Find where the given text appears and provide that cell's center as [X, Y] coordinate. 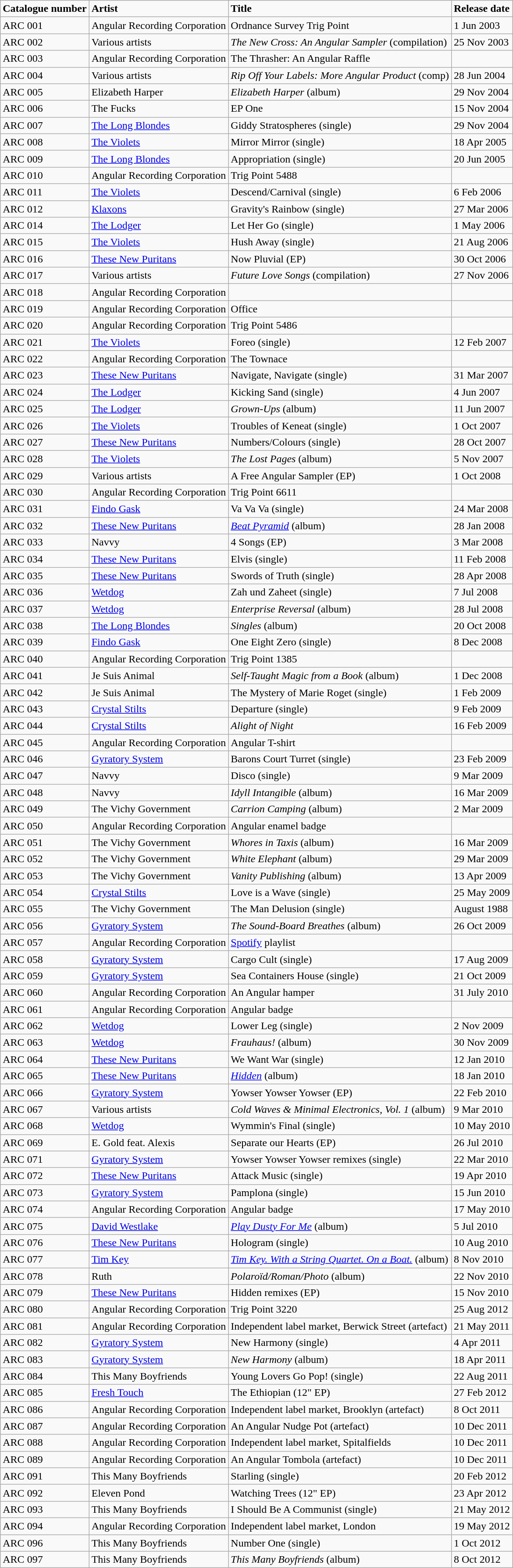
1 Oct 2007 [481, 425]
ARC 088 [45, 1443]
31 Mar 2007 [481, 375]
ARC 044 [45, 726]
21 May 2012 [481, 1509]
12 Feb 2007 [481, 342]
ARC 012 [45, 209]
Watching Trees (12" EP) [340, 1493]
1 Oct 2008 [481, 475]
8 Oct 2011 [481, 1409]
Barons Court Turret (single) [340, 759]
ARC 085 [45, 1393]
Let Her Go (single) [340, 226]
ARC 061 [45, 1009]
ARC 041 [45, 676]
10 May 2010 [481, 1126]
27 Mar 2006 [481, 209]
ARC 051 [45, 842]
A Free Angular Sampler (EP) [340, 475]
10 Aug 2010 [481, 1242]
ARC 079 [45, 1293]
Descend/Carnival (single) [340, 192]
ARC 032 [45, 526]
ARC 062 [45, 1026]
ARC 014 [45, 226]
ARC 030 [45, 492]
ARC 005 [45, 92]
Numbers/Colours (single) [340, 442]
ARC 065 [45, 1076]
15 Nov 2010 [481, 1293]
Ordnance Survey Trig Point [340, 25]
ARC 072 [45, 1176]
Cold Waves & Minimal Electronics, Vol. 1 (album) [340, 1109]
ARC 040 [45, 659]
ARC 077 [45, 1259]
4 Songs (EP) [340, 542]
17 Aug 2009 [481, 959]
19 May 2012 [481, 1526]
Trig Point 6611 [340, 492]
ARC 054 [45, 892]
25 May 2009 [481, 892]
Release date [481, 9]
28 Jan 2008 [481, 526]
Navigate, Navigate (single) [340, 375]
ARC 057 [45, 942]
28 Jul 2008 [481, 609]
ARC 063 [45, 1043]
1 Feb 2009 [481, 692]
An Angular Tombola (artefact) [340, 1459]
3 Mar 2008 [481, 542]
Departure (single) [340, 709]
23 Apr 2012 [481, 1493]
17 May 2010 [481, 1209]
2 Mar 2009 [481, 809]
13 Apr 2009 [481, 876]
Whores in Taxis (album) [340, 842]
The Townace [340, 359]
I Should Be A Communist (single) [340, 1509]
22 Aug 2011 [481, 1376]
ARC 078 [45, 1276]
Yowser Yowser Yowser (EP) [340, 1093]
We Want War (single) [340, 1059]
Hidden (album) [340, 1076]
ARC 020 [45, 326]
ARC 011 [45, 192]
Artist [159, 9]
ARC 097 [45, 1560]
Appropriation (single) [340, 159]
Carrion Camping (album) [340, 809]
11 Feb 2008 [481, 559]
Singles (album) [340, 626]
27 Nov 2006 [481, 276]
ARC 002 [45, 42]
18 Apr 2011 [481, 1359]
The Mystery of Marie Roget (single) [340, 692]
28 Jun 2004 [481, 75]
2 Nov 2009 [481, 1026]
ARC 004 [45, 75]
ARC 037 [45, 609]
30 Oct 2006 [481, 259]
ARC 080 [45, 1310]
The Sound-Board Breathes (album) [340, 926]
Hush Away (single) [340, 242]
Tim Key [159, 1259]
Title [340, 9]
E. Gold feat. Alexis [159, 1143]
Office [340, 309]
Beat Pyramid (album) [340, 526]
ARC 008 [45, 142]
New Harmony (single) [340, 1343]
Play Dusty For Me (album) [340, 1226]
This Many Boyfriends (album) [340, 1560]
Elizabeth Harper (album) [340, 92]
15 Jun 2010 [481, 1193]
Lower Leg (single) [340, 1026]
23 Feb 2009 [481, 759]
Grown-Ups (album) [340, 409]
Sea Containers House (single) [340, 976]
ARC 018 [45, 292]
Yowser Yowser Yowser remixes (single) [340, 1159]
20 Oct 2008 [481, 626]
26 Jul 2010 [481, 1143]
28 Apr 2008 [481, 576]
21 May 2011 [481, 1326]
18 Apr 2005 [481, 142]
Separate our Hearts (EP) [340, 1143]
ARC 046 [45, 759]
New Harmony (album) [340, 1359]
Mirror Mirror (single) [340, 142]
Zah und Zaheet (single) [340, 592]
ARC 007 [45, 125]
Hidden remixes (EP) [340, 1293]
30 Nov 2009 [481, 1043]
ARC 093 [45, 1509]
1 Dec 2008 [481, 676]
Independent label market, Spitalfields [340, 1443]
1 Oct 2012 [481, 1543]
ARC 055 [45, 909]
22 Mar 2010 [481, 1159]
Pamplona (single) [340, 1193]
ARC 050 [45, 826]
18 Jan 2010 [481, 1076]
ARC 016 [45, 259]
ARC 042 [45, 692]
ARC 003 [45, 59]
4 Jun 2007 [481, 392]
Idyll Intangible (album) [340, 793]
21 Aug 2006 [481, 242]
ARC 024 [45, 392]
ARC 027 [45, 442]
31 July 2010 [481, 992]
5 Nov 2007 [481, 459]
ARC 087 [45, 1426]
ARC 059 [45, 976]
August 1988 [481, 909]
ARC 038 [45, 626]
11 Jun 2007 [481, 409]
25 Nov 2003 [481, 42]
ARC 053 [45, 876]
Foreo (single) [340, 342]
Trig Point 5488 [340, 175]
Trig Point 3220 [340, 1310]
6 Feb 2006 [481, 192]
ARC 049 [45, 809]
Attack Music (single) [340, 1176]
ARC 068 [45, 1126]
ARC 028 [45, 459]
ARC 092 [45, 1493]
1 May 2006 [481, 226]
An Angular Nudge Pot (artefact) [340, 1426]
26 Oct 2009 [481, 926]
12 Jan 2010 [481, 1059]
ARC 021 [45, 342]
Angular T-shirt [340, 743]
27 Feb 2012 [481, 1393]
28 Oct 2007 [481, 442]
ARC 047 [45, 776]
ARC 064 [45, 1059]
White Elephant (album) [340, 859]
Spotify playlist [340, 942]
20 Feb 2012 [481, 1476]
ARC 025 [45, 409]
ARC 010 [45, 175]
Troubles of Keneat (single) [340, 425]
9 Mar 2009 [481, 776]
ARC 015 [45, 242]
ARC 026 [45, 425]
ARC 006 [45, 109]
Number One (single) [340, 1543]
Va Va Va (single) [340, 509]
ARC 091 [45, 1476]
Starling (single) [340, 1476]
ARC 069 [45, 1143]
David Westlake [159, 1226]
ARC 029 [45, 475]
22 Nov 2010 [481, 1276]
Young Lovers Go Pop! (single) [340, 1376]
15 Nov 2004 [481, 109]
ARC 045 [45, 743]
16 Feb 2009 [481, 726]
Future Love Songs (compilation) [340, 276]
ARC 082 [45, 1343]
7 Jul 2008 [481, 592]
The New Cross: An Angular Sampler (compilation) [340, 42]
9 Feb 2009 [481, 709]
Giddy Stratospheres (single) [340, 125]
19 Apr 2010 [481, 1176]
Klaxons [159, 209]
Kicking Sand (single) [340, 392]
ARC 048 [45, 793]
ARC 075 [45, 1226]
1 Jun 2003 [481, 25]
ARC 058 [45, 959]
24 Mar 2008 [481, 509]
ARC 039 [45, 642]
The Lost Pages (album) [340, 459]
ARC 043 [45, 709]
ARC 031 [45, 509]
ARC 060 [45, 992]
ARC 081 [45, 1326]
ARC 083 [45, 1359]
Now Pluvial (EP) [340, 259]
ARC 071 [45, 1159]
ARC 022 [45, 359]
Love is a Wave (single) [340, 892]
ARC 023 [45, 375]
Eleven Pond [159, 1493]
One Eight Zero (single) [340, 642]
ARC 067 [45, 1109]
ARC 094 [45, 1526]
ARC 034 [45, 559]
ARC 073 [45, 1193]
8 Nov 2010 [481, 1259]
8 Oct 2012 [481, 1560]
Alight of Night [340, 726]
ARC 089 [45, 1459]
Trig Point 5486 [340, 326]
Wymmin's Final (single) [340, 1126]
4 Apr 2011 [481, 1343]
An Angular hamper [340, 992]
ARC 035 [45, 576]
9 Mar 2010 [481, 1109]
Vanity Publishing (album) [340, 876]
ARC 052 [45, 859]
ARC 036 [45, 592]
25 Aug 2012 [481, 1310]
ARC 066 [45, 1093]
Disco (single) [340, 776]
ARC 074 [45, 1209]
Fresh Touch [159, 1393]
ARC 084 [45, 1376]
22 Feb 2010 [481, 1093]
EP One [340, 109]
Frauhaus! (album) [340, 1043]
Independent label market, Brooklyn (artefact) [340, 1409]
Self-Taught Magic from a Book (album) [340, 676]
Catalogue number [45, 9]
Angular enamel badge [340, 826]
ARC 017 [45, 276]
Polaroïd/Roman/Photo (album) [340, 1276]
The Ethiopian (12" EP) [340, 1393]
The Man Delusion (single) [340, 909]
Swords of Truth (single) [340, 576]
The Thrasher: An Angular Raffle [340, 59]
Elvis (single) [340, 559]
Trig Point 1385 [340, 659]
ARC 056 [45, 926]
ARC 033 [45, 542]
21 Oct 2009 [481, 976]
Gravity's Rainbow (single) [340, 209]
Ruth [159, 1276]
Independent label market, Berwick Street (artefact) [340, 1326]
20 Jun 2005 [481, 159]
Hologram (single) [340, 1242]
Independent label market, London [340, 1526]
29 Mar 2009 [481, 859]
Rip Off Your Labels: More Angular Product (comp) [340, 75]
ARC 096 [45, 1543]
Elizabeth Harper [159, 92]
ARC 086 [45, 1409]
The Fucks [159, 109]
Tim Key. With a String Quartet. On a Boat. (album) [340, 1259]
ARC 009 [45, 159]
5 Jul 2010 [481, 1226]
Cargo Cult (single) [340, 959]
Enterprise Reversal (album) [340, 609]
ARC 076 [45, 1242]
ARC 001 [45, 25]
8 Dec 2008 [481, 642]
ARC 019 [45, 309]
